Output the (X, Y) coordinate of the center of the cell containing the given text.  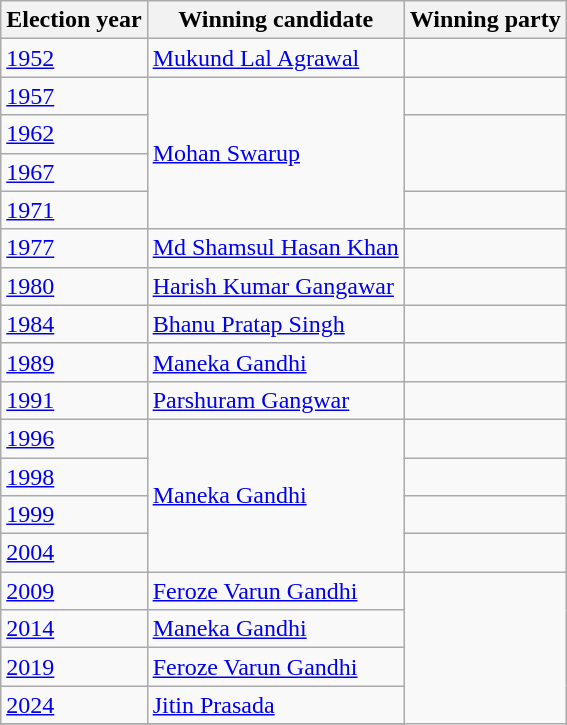
1984 (74, 324)
Parshuram Gangwar (276, 400)
1989 (74, 362)
Jitin Prasada (276, 705)
Harish Kumar Gangawar (276, 286)
Winning candidate (276, 20)
1952 (74, 58)
2009 (74, 591)
Winning party (485, 20)
1957 (74, 96)
Bhanu Pratap Singh (276, 324)
Election year (74, 20)
2024 (74, 705)
1999 (74, 515)
2004 (74, 553)
Mohan Swarup (276, 153)
2014 (74, 629)
1998 (74, 477)
1996 (74, 438)
1971 (74, 210)
2019 (74, 667)
Md Shamsul Hasan Khan (276, 248)
1967 (74, 172)
Mukund Lal Agrawal (276, 58)
1962 (74, 134)
1980 (74, 286)
1977 (74, 248)
1991 (74, 400)
